Return (x, y) of the center of cell containing provided text 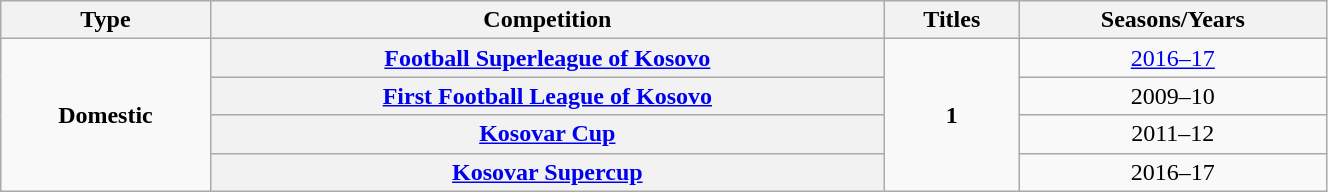
Football Superleague of Kosovo (547, 58)
Competition (547, 20)
Kosovar Supercup (547, 172)
1 (952, 115)
2009–10 (1172, 96)
Seasons/Years (1172, 20)
Titles (952, 20)
Type (106, 20)
Kosovar Cup (547, 134)
First Football League of Kosovo (547, 96)
2011–12 (1172, 134)
Domestic (106, 115)
